Search for the cell housing the specified text and yield its [x, y] center coordinate. 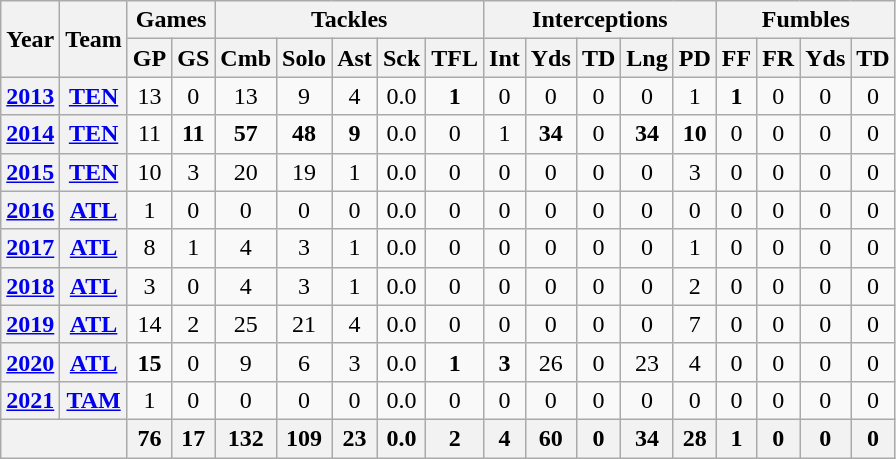
2020 [30, 362]
2018 [30, 286]
2019 [30, 324]
2014 [30, 134]
TFL [455, 58]
TAM [94, 400]
17 [194, 438]
Solo [304, 58]
GP [149, 58]
Cmb [246, 58]
2016 [30, 210]
Int [505, 58]
15 [149, 362]
Interceptions [600, 20]
2017 [30, 248]
76 [149, 438]
2013 [30, 96]
FR [778, 58]
6 [304, 362]
2015 [30, 172]
Fumbles [806, 20]
26 [550, 362]
28 [694, 438]
132 [246, 438]
25 [246, 324]
Lng [647, 58]
14 [149, 324]
48 [304, 134]
109 [304, 438]
7 [694, 324]
60 [550, 438]
Ast [355, 58]
GS [194, 58]
20 [246, 172]
Games [170, 20]
PD [694, 58]
21 [304, 324]
8 [149, 248]
57 [246, 134]
FF [736, 58]
Year [30, 39]
19 [304, 172]
Tackles [350, 20]
Sck [401, 58]
2021 [30, 400]
Team [94, 39]
